Return [x, y] of the center of cell containing provided text 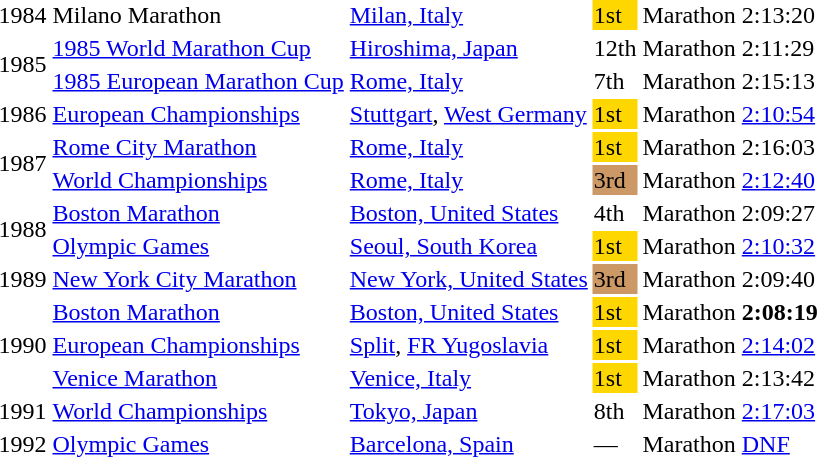
Split, FR Yugoslavia [468, 345]
Stuttgart, West Germany [468, 114]
1985 World Marathon Cup [198, 48]
Venice Marathon [198, 378]
New York, United States [468, 279]
New York City Marathon [198, 279]
Milano Marathon [198, 15]
1985 European Marathon Cup [198, 81]
8th [615, 411]
Seoul, South Korea [468, 246]
Rome City Marathon [198, 147]
Olympic Games [198, 246]
Tokyo, Japan [468, 411]
Hiroshima, Japan [468, 48]
Milan, Italy [468, 15]
4th [615, 213]
7th [615, 81]
12th [615, 48]
Venice, Italy [468, 378]
